Return [x, y] of the center of cell containing provided text 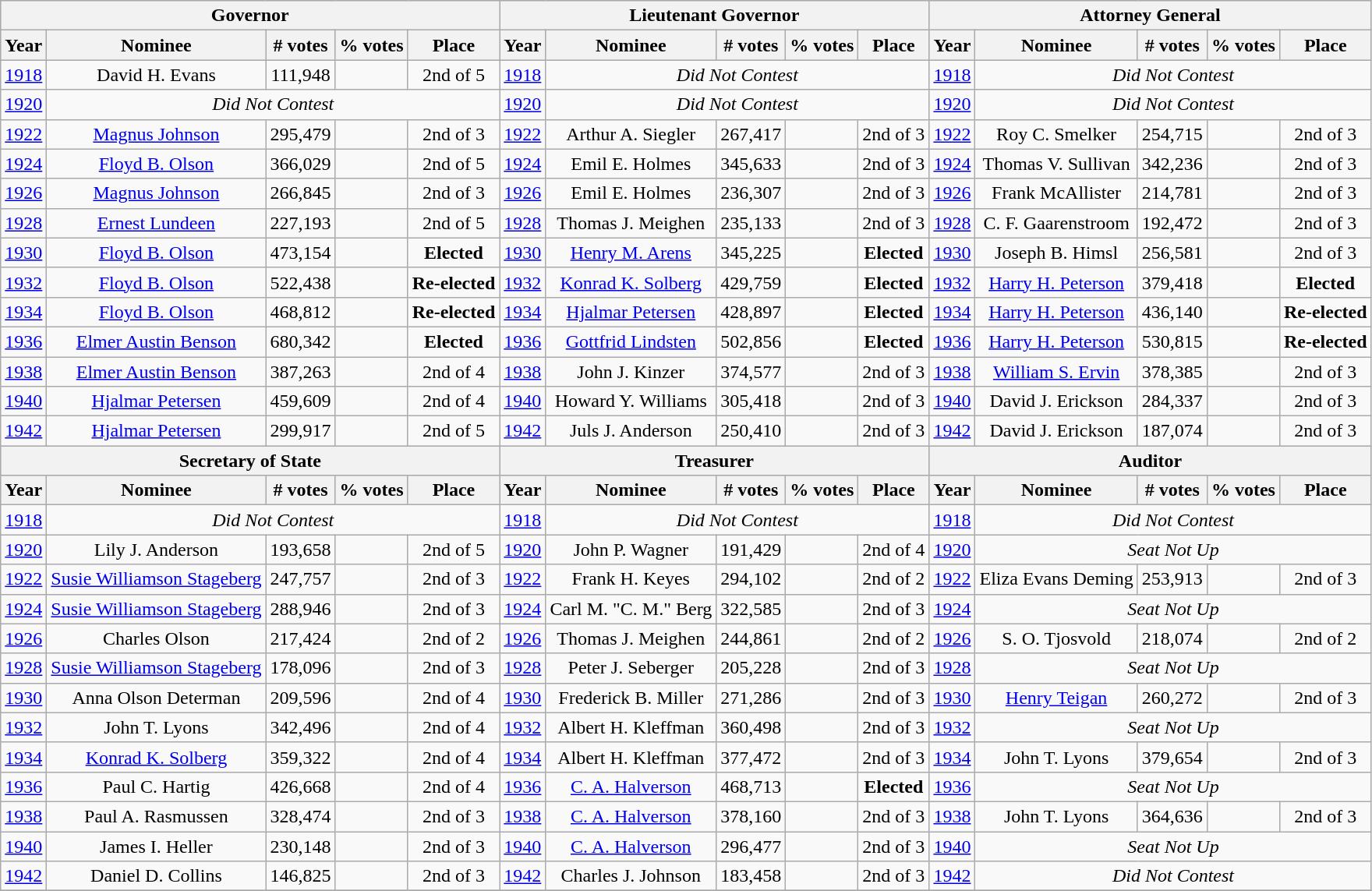
214,781 [1172, 193]
271,286 [751, 698]
379,418 [1172, 282]
Roy C. Smelker [1056, 134]
378,160 [751, 816]
217,424 [301, 638]
379,654 [1172, 757]
436,140 [1172, 312]
Henry M. Arens [631, 253]
256,581 [1172, 253]
Ernest Lundeen [156, 223]
522,438 [301, 282]
345,225 [751, 253]
Lieutenant Governor [714, 16]
227,193 [301, 223]
Juls J. Anderson [631, 431]
468,713 [751, 787]
Daniel D. Collins [156, 876]
459,609 [301, 401]
David H. Evans [156, 75]
S. O. Tjosvold [1056, 638]
328,474 [301, 816]
428,897 [751, 312]
Arthur A. Siegler [631, 134]
187,074 [1172, 431]
374,577 [751, 372]
Henry Teigan [1056, 698]
364,636 [1172, 816]
C. F. Gaarenstroom [1056, 223]
178,096 [301, 668]
502,856 [751, 341]
377,472 [751, 757]
266,845 [301, 193]
236,307 [751, 193]
John J. Kinzer [631, 372]
359,322 [301, 757]
284,337 [1172, 401]
387,263 [301, 372]
253,913 [1172, 579]
Treasurer [714, 461]
Frank H. Keyes [631, 579]
322,585 [751, 609]
Peter J. Seberger [631, 668]
John P. Wagner [631, 550]
247,757 [301, 579]
295,479 [301, 134]
299,917 [301, 431]
191,429 [751, 550]
Attorney General [1151, 16]
Charles Olson [156, 638]
235,133 [751, 223]
111,948 [301, 75]
230,148 [301, 846]
267,417 [751, 134]
Howard Y. Williams [631, 401]
366,029 [301, 164]
Frank McAllister [1056, 193]
205,228 [751, 668]
Eliza Evans Deming [1056, 579]
Lily J. Anderson [156, 550]
294,102 [751, 579]
288,946 [301, 609]
429,759 [751, 282]
Secretary of State [250, 461]
360,498 [751, 727]
Governor [250, 16]
Charles J. Johnson [631, 876]
342,236 [1172, 164]
468,812 [301, 312]
378,385 [1172, 372]
254,715 [1172, 134]
Anna Olson Determan [156, 698]
218,074 [1172, 638]
305,418 [751, 401]
296,477 [751, 846]
Gottfrid Lindsten [631, 341]
345,633 [751, 164]
Joseph B. Himsl [1056, 253]
Carl M. "C. M." Berg [631, 609]
473,154 [301, 253]
Frederick B. Miller [631, 698]
530,815 [1172, 341]
146,825 [301, 876]
209,596 [301, 698]
192,472 [1172, 223]
Paul A. Rasmussen [156, 816]
Paul C. Hartig [156, 787]
Auditor [1151, 461]
244,861 [751, 638]
William S. Ervin [1056, 372]
James I. Heller [156, 846]
250,410 [751, 431]
260,272 [1172, 698]
680,342 [301, 341]
342,496 [301, 727]
183,458 [751, 876]
426,668 [301, 787]
Thomas V. Sullivan [1056, 164]
193,658 [301, 550]
